Scan for the cell matching the given text and deliver its (X, Y) coordinate at center. 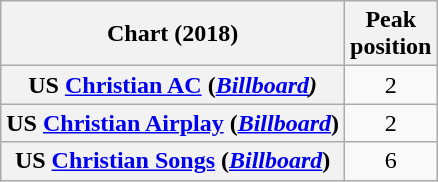
US Christian AC (Billboard) (173, 85)
Peakposition (391, 34)
Chart (2018) (173, 34)
US Christian Airplay (Billboard) (173, 123)
US Christian Songs (Billboard) (173, 161)
6 (391, 161)
